Identify which cell holds the provided text, then report its (X, Y) central coordinate. 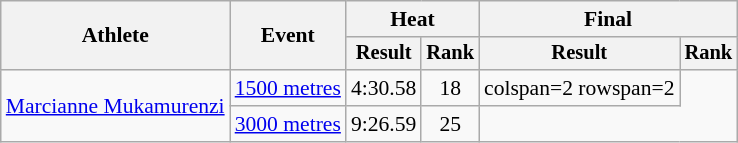
colspan=2 rowspan=2 (580, 88)
Marcianne Mukamurenzi (116, 106)
Heat (412, 19)
25 (450, 124)
18 (450, 88)
9:26.59 (384, 124)
3000 metres (288, 124)
1500 metres (288, 88)
Final (608, 19)
Event (288, 36)
4:30.58 (384, 88)
Athlete (116, 36)
